Identify which cell holds the provided text, then report its [x, y] central coordinate. 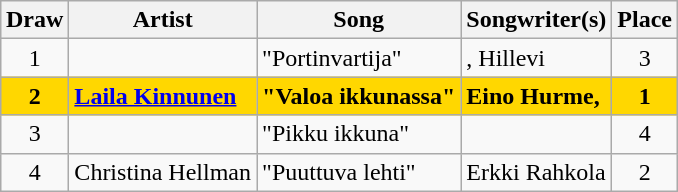
Erkki Rahkola [536, 172]
"Portinvartija" [359, 58]
Laila Kinnunen [163, 96]
Eino Hurme, [536, 96]
Christina Hellman [163, 172]
Song [359, 20]
, Hillevi [536, 58]
Place [645, 20]
Draw [34, 20]
"Puuttuva lehti" [359, 172]
Artist [163, 20]
Songwriter(s) [536, 20]
"Pikku ikkuna" [359, 134]
"Valoa ikkunassa" [359, 96]
